Return the [x, y] coordinate for the center point of the cell that contains the specified text.  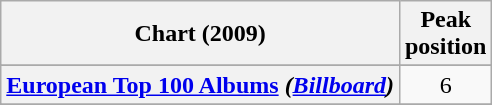
European Top 100 Albums (Billboard) [200, 85]
Chart (2009) [200, 34]
6 [445, 85]
Peakposition [445, 34]
